Locate the cell with the specified text and output its [x, y] center coordinate. 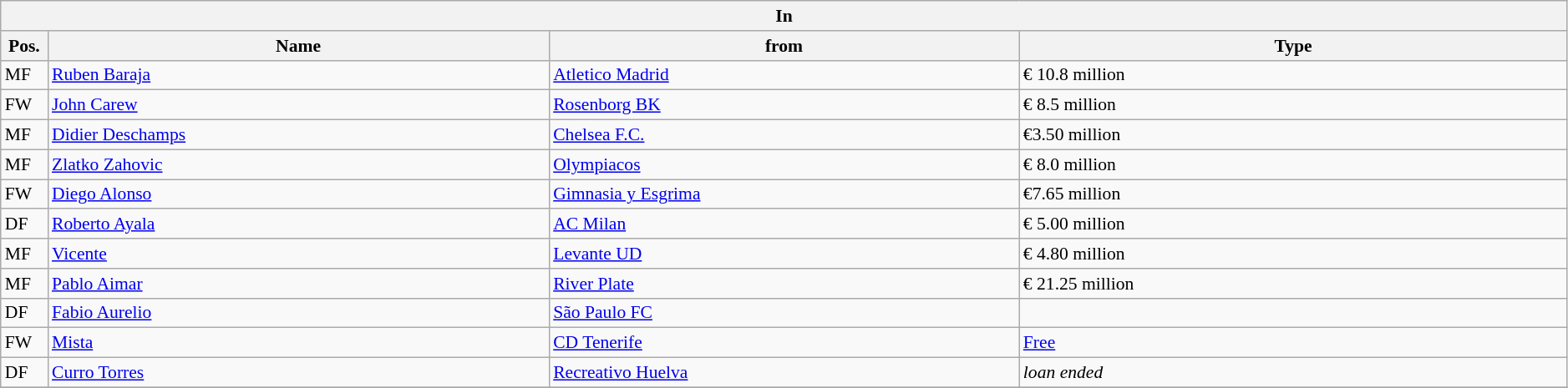
River Plate [784, 284]
Mista [298, 343]
Free [1293, 343]
Gimnasia y Esgrima [784, 194]
€ 8.5 million [1293, 105]
John Carew [298, 105]
€3.50 million [1293, 135]
Chelsea F.C. [784, 135]
Rosenborg BK [784, 105]
€ 5.00 million [1293, 224]
Diego Alonso [298, 194]
Fabio Aurelio [298, 313]
Olympiacos [784, 164]
São Paulo FC [784, 313]
Curro Torres [298, 373]
In [784, 16]
Ruben Baraja [298, 75]
loan ended [1293, 373]
Name [298, 46]
Pablo Aimar [298, 284]
CD Tenerife [784, 343]
Levante UD [784, 254]
Vicente [298, 254]
Roberto Ayala [298, 224]
Didier Deschamps [298, 135]
€ 8.0 million [1293, 164]
€ 10.8 million [1293, 75]
€ 4.80 million [1293, 254]
€ 21.25 million [1293, 284]
Type [1293, 46]
€7.65 million [1293, 194]
Recreativo Huelva [784, 373]
Zlatko Zahovic [298, 164]
Pos. [24, 46]
AC Milan [784, 224]
Atletico Madrid [784, 75]
from [784, 46]
